For the text-containing cell, return its midpoint in [X, Y] coordinate format. 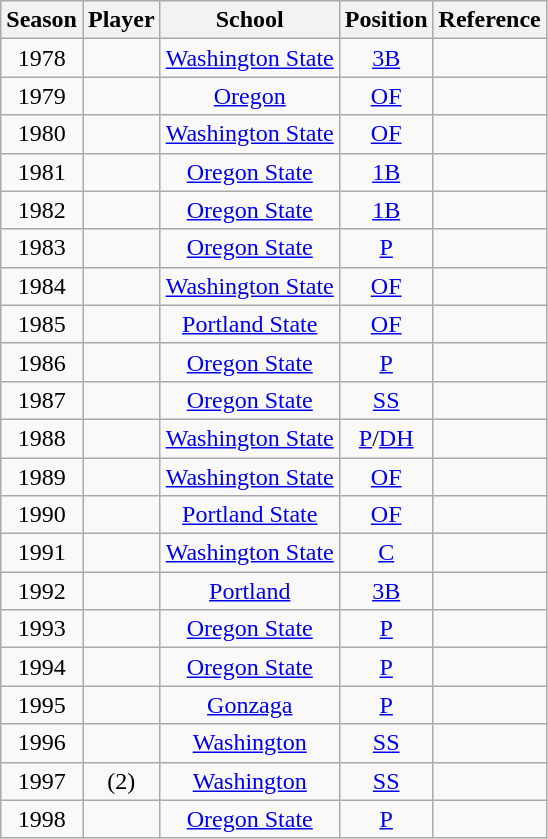
1994 [42, 667]
1986 [42, 362]
Gonzaga [250, 705]
1983 [42, 248]
Player [121, 20]
1989 [42, 477]
Position [386, 20]
Portland [250, 591]
School [250, 20]
1991 [42, 553]
1998 [42, 819]
1990 [42, 515]
1980 [42, 134]
1987 [42, 400]
1984 [42, 286]
1982 [42, 210]
1992 [42, 591]
1993 [42, 629]
1988 [42, 438]
Reference [490, 20]
1981 [42, 172]
1979 [42, 96]
(2) [121, 781]
1997 [42, 781]
P/DH [386, 438]
1996 [42, 743]
1995 [42, 705]
1985 [42, 324]
Oregon [250, 96]
Season [42, 20]
C [386, 553]
1978 [42, 58]
